Return the [x, y] coordinate for the center point of the cell that contains the specified text.  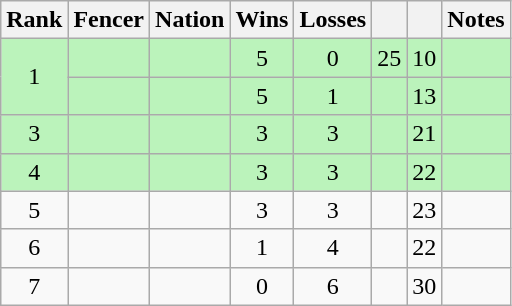
21 [424, 134]
Losses [333, 20]
25 [390, 58]
Notes [476, 20]
Wins [262, 20]
10 [424, 58]
Nation [190, 20]
13 [424, 96]
30 [424, 286]
7 [34, 286]
Rank [34, 20]
Fencer [109, 20]
23 [424, 210]
